Return (X, Y) of the center of cell containing provided text 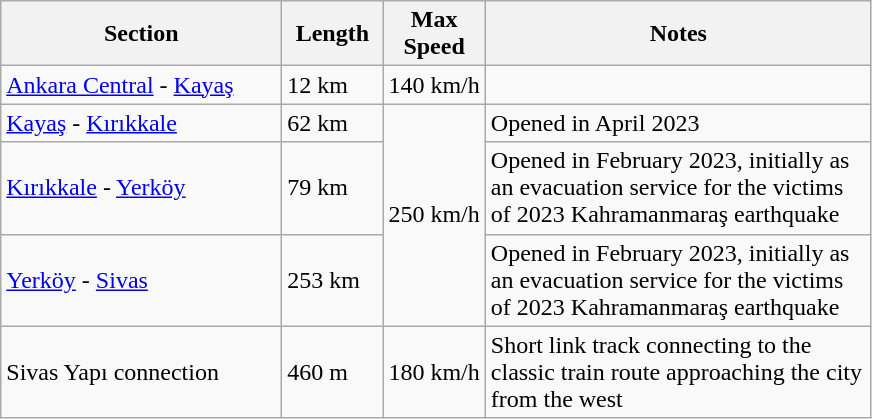
Yerköy - Sivas (142, 280)
62 km (332, 123)
253 km (332, 280)
180 km/h (434, 372)
Sivas Yapı connection (142, 372)
140 km/h (434, 85)
250 km/h (434, 215)
12 km (332, 85)
Short link track connecting to the classic train route approaching the city from the west (678, 372)
Ankara Central - Kayaş (142, 85)
Max Speed (434, 34)
Notes (678, 34)
Kırıkkale - Yerköy (142, 188)
Kayaş - Kırıkkale (142, 123)
79 km (332, 188)
Section (142, 34)
Opened in April 2023 (678, 123)
Length (332, 34)
460 m (332, 372)
